For the text-containing cell, return its midpoint in (X, Y) coordinate format. 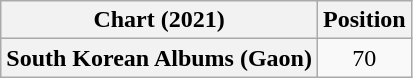
Position (364, 20)
70 (364, 58)
Chart (2021) (160, 20)
South Korean Albums (Gaon) (160, 58)
